Return the (X, Y) coordinate for the center point of the cell that contains the specified text.  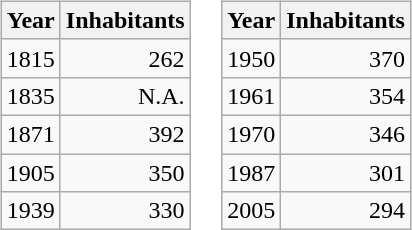
2005 (252, 211)
1987 (252, 173)
1939 (30, 211)
262 (125, 58)
294 (346, 211)
1835 (30, 96)
1815 (30, 58)
370 (346, 58)
1905 (30, 173)
1950 (252, 58)
1970 (252, 134)
N.A. (125, 96)
346 (346, 134)
392 (125, 134)
354 (346, 96)
301 (346, 173)
1871 (30, 134)
330 (125, 211)
1961 (252, 96)
350 (125, 173)
